Extract the (X, Y) coordinate from the center of the cell holding the provided text.  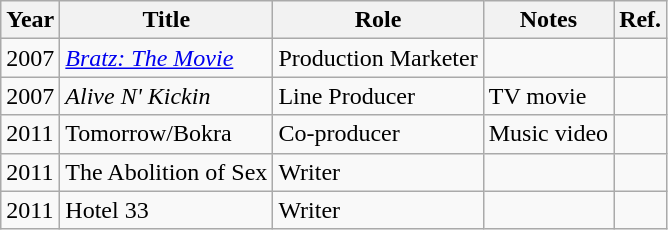
Tomorrow/Bokra (166, 134)
Role (378, 20)
Hotel 33 (166, 210)
Production Marketer (378, 58)
Title (166, 20)
TV movie (548, 96)
Bratz: The Movie (166, 58)
Ref. (640, 20)
Line Producer (378, 96)
Notes (548, 20)
Year (30, 20)
Music video (548, 134)
Co-producer (378, 134)
The Abolition of Sex (166, 172)
Alive N' Kickin (166, 96)
